Locate the cell with the specified text and output its (X, Y) center coordinate. 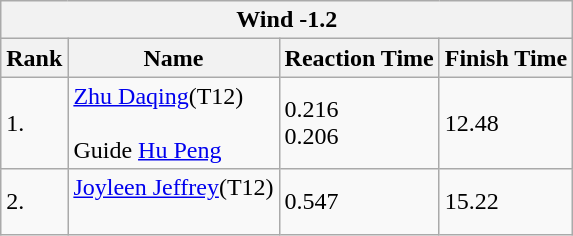
Rank (34, 58)
0.547 (359, 202)
15.22 (506, 202)
2. (34, 202)
12.48 (506, 123)
Zhu Daqing(T12)Guide Hu Peng (174, 123)
1. (34, 123)
Finish Time (506, 58)
Name (174, 58)
0.2160.206 (359, 123)
Joyleen Jeffrey(T12) (174, 202)
Reaction Time (359, 58)
Wind -1.2 (287, 20)
